Return (X, Y) of the center of cell containing provided text 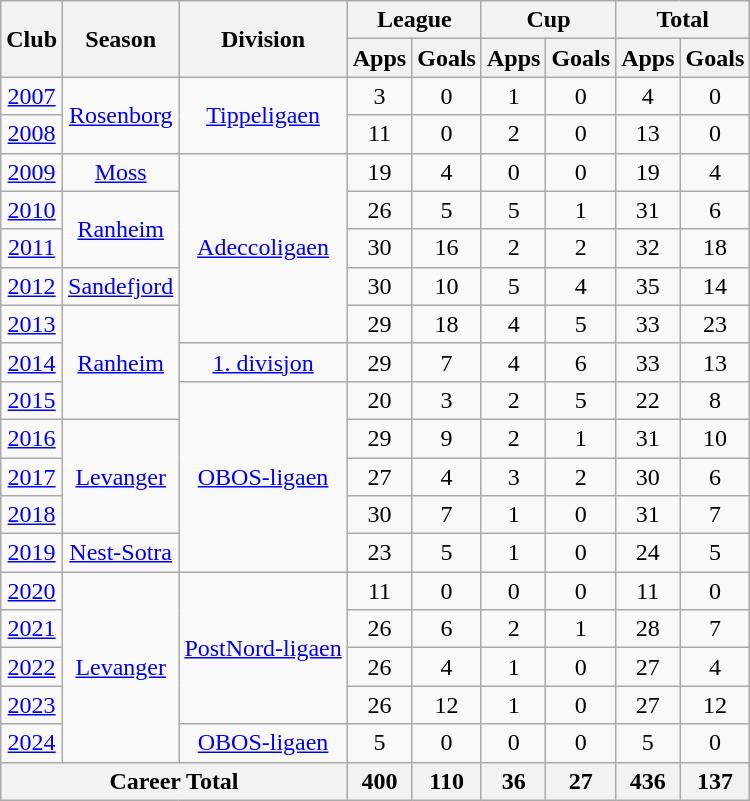
PostNord-ligaen (263, 648)
Moss (121, 172)
2017 (32, 477)
Sandefjord (121, 286)
2007 (32, 96)
2021 (32, 629)
2012 (32, 286)
Total (683, 20)
2019 (32, 553)
2010 (32, 210)
35 (648, 286)
24 (648, 553)
Division (263, 39)
2018 (32, 515)
2009 (32, 172)
2015 (32, 400)
Cup (548, 20)
2023 (32, 705)
9 (447, 438)
16 (447, 248)
2020 (32, 591)
20 (379, 400)
2022 (32, 667)
400 (379, 781)
Adeccoligaen (263, 248)
2013 (32, 324)
2024 (32, 743)
22 (648, 400)
137 (715, 781)
2014 (32, 362)
436 (648, 781)
8 (715, 400)
Season (121, 39)
28 (648, 629)
Rosenborg (121, 115)
2011 (32, 248)
2008 (32, 134)
36 (513, 781)
Career Total (174, 781)
110 (447, 781)
League (414, 20)
Club (32, 39)
1. divisjon (263, 362)
14 (715, 286)
32 (648, 248)
Nest-Sotra (121, 553)
2016 (32, 438)
Tippeligaen (263, 115)
